From the cell containing the given text, extract its center point as [x, y] coordinate. 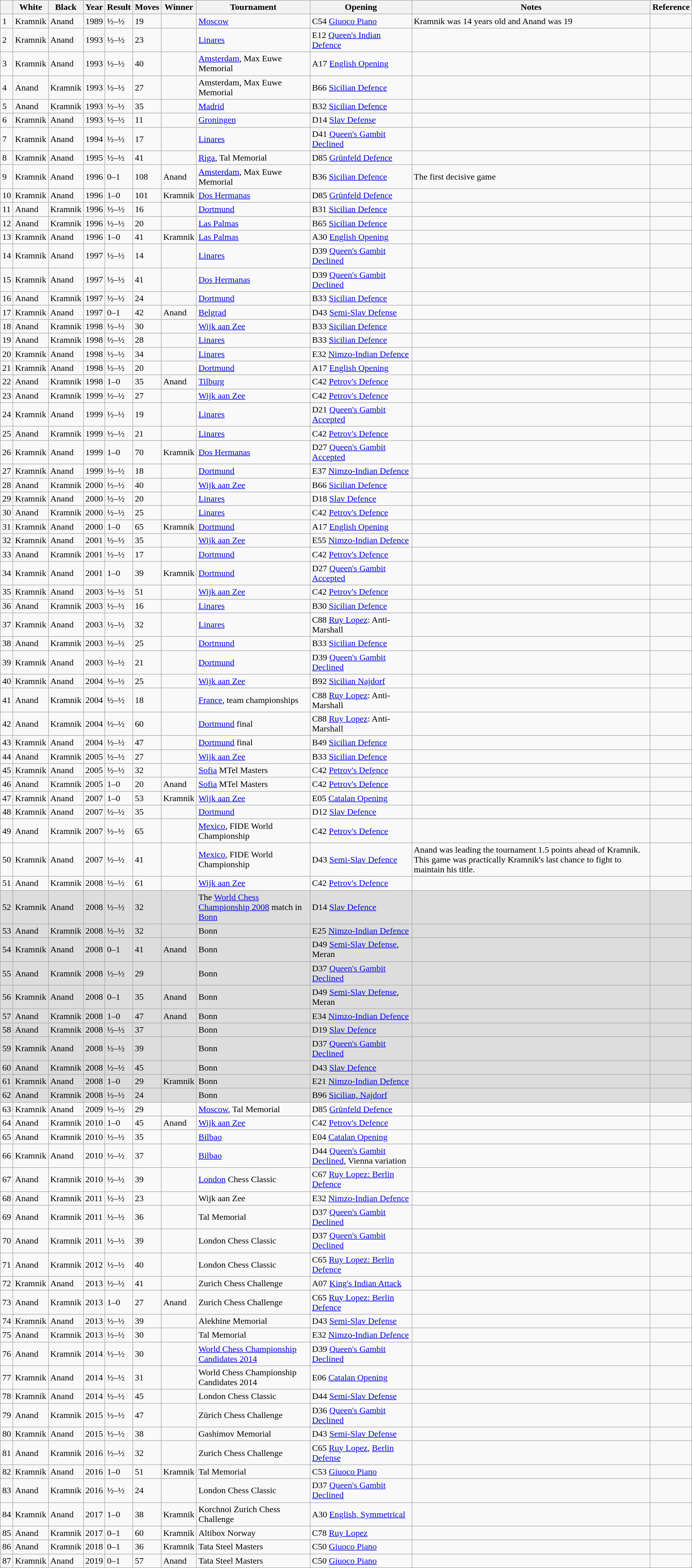
Riga, Tal Memorial [253, 158]
80 [7, 1434]
Moscow, Tal Memorial [253, 1109]
B92 Sicilian Najdorf [361, 681]
1989 [94, 21]
73 [7, 1302]
69 [7, 1217]
12 [7, 223]
82 [7, 1472]
46 [7, 784]
Moscow [253, 21]
C65 Ruy Lopez, Berlin Defense [361, 1453]
E34 Nimzo-Indian Defence [361, 1016]
2009 [94, 1109]
68 [7, 1198]
D18 Slav Defence [361, 499]
15 [7, 280]
52 [7, 907]
E37 Nimzo-Indian Defence [361, 471]
A07 King's Indian Attack [361, 1283]
Kramnik was 14 years old and Anand was 19 [531, 21]
D41 Queen's Gambit Declined [361, 139]
79 [7, 1415]
87 [7, 1561]
1994 [94, 139]
B96 Sicilian, Najdorf [361, 1095]
Result [119, 7]
108 [147, 177]
63 [7, 1109]
B32 Sicilian Defence [361, 106]
D21 Queen's Gambit Accepted [361, 415]
D36 Queen's Gambit Declined [361, 1415]
72 [7, 1283]
D43 Semi-Slav Defence [361, 860]
C78 Ruy Lopez [361, 1533]
49 [7, 831]
2012 [94, 1264]
7 [7, 139]
Altibox Norway [253, 1533]
54 [7, 950]
9 [7, 177]
Moves [147, 7]
Black [66, 7]
77 [7, 1377]
Tilburg [253, 382]
66 [7, 1156]
44 [7, 757]
Gashimov Memorial [253, 1434]
B65 Sicilian Defence [361, 223]
26 [7, 452]
85 [7, 1533]
Winner [179, 7]
Year [94, 7]
8 [7, 158]
22 [7, 382]
50 [7, 860]
Notes [531, 7]
62 [7, 1095]
White [31, 7]
E12 Queen's Indian Defence [361, 40]
2019 [94, 1561]
D12 Slav Defence [361, 812]
Zürich Chess Challenge [253, 1415]
Tournament [253, 7]
5 [7, 106]
B49 Sicilian Defence [361, 742]
33 [7, 554]
74 [7, 1321]
84 [7, 1514]
C67 Ruy Lopez: Berlin Defence [361, 1180]
Madrid [253, 106]
48 [7, 812]
D44 Queen's Gambit Declined, Vienna variation [361, 1156]
E55 Nimzo-Indian Defence [361, 541]
Alekhine Memorial [253, 1321]
64 [7, 1123]
43 [7, 742]
D43 Slav Defence [361, 1068]
4 [7, 88]
A30 English Opening [361, 237]
Opening [361, 7]
E25 Nimzo-Indian Defence [361, 931]
B30 Sicilian Defence [361, 606]
Groningen [253, 120]
81 [7, 1453]
Reference [671, 7]
A30 English, Symmetrical [361, 1514]
58 [7, 1030]
86 [7, 1547]
E05 Catalan Opening [361, 798]
D44 Semi-Slav Defense [361, 1396]
D14 Slav Defense [361, 120]
D19 Slav Defence [361, 1030]
Korchnoi Zurich Chess Challenge [253, 1514]
France, team championships [253, 700]
56 [7, 997]
2 [7, 40]
B31 Sicilian Defence [361, 209]
76 [7, 1353]
C54 Giuoco Piano [361, 21]
75 [7, 1335]
2018 [94, 1547]
B36 Sicilian Defence [361, 177]
3 [7, 64]
C53 Giuoco Piano [361, 1472]
67 [7, 1180]
101 [147, 195]
E04 Catalan Opening [361, 1137]
The World Chess Championship 2008 match in Bonn [253, 907]
10 [7, 195]
1995 [94, 158]
83 [7, 1491]
E06 Catalan Opening [361, 1377]
1 [7, 21]
71 [7, 1264]
59 [7, 1048]
13 [7, 237]
78 [7, 1396]
55 [7, 973]
D14 Slav Defence [361, 907]
Anand was leading the tournament 1.5 points ahead of Kramnik. This game was practically Kramnik's last chance to fight to maintain his title. [531, 860]
The first decisive game [531, 177]
E21 Nimzo-Indian Defence [361, 1081]
Belgrad [253, 312]
6 [7, 120]
